Return [X, Y] of the center of cell containing provided text 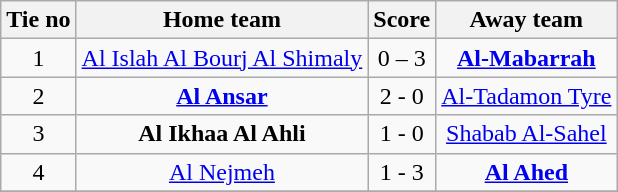
Score [402, 20]
3 [38, 134]
1 [38, 58]
Al Ansar [222, 96]
0 – 3 [402, 58]
4 [38, 172]
Away team [526, 20]
2 [38, 96]
Shabab Al-Sahel [526, 134]
1 - 0 [402, 134]
Al Ikhaa Al Ahli [222, 134]
2 - 0 [402, 96]
Home team [222, 20]
1 - 3 [402, 172]
Al Ahed [526, 172]
Al Islah Al Bourj Al Shimaly [222, 58]
Al-Mabarrah [526, 58]
Tie no [38, 20]
Al-Tadamon Tyre [526, 96]
Al Nejmeh [222, 172]
